Identify which cell holds the provided text, then report its [X, Y] central coordinate. 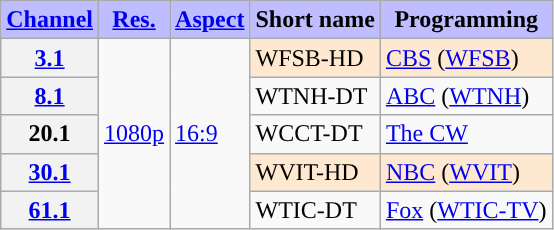
Programming [466, 20]
NBC (WVIT) [466, 172]
Short name [315, 20]
61.1 [50, 210]
1080p [134, 134]
Fox (WTIC-TV) [466, 210]
WTNH-DT [315, 96]
Channel [50, 20]
8.1 [50, 96]
Res. [134, 20]
The CW [466, 134]
WCCT-DT [315, 134]
WTIC-DT [315, 210]
WVIT-HD [315, 172]
16:9 [210, 134]
Aspect [210, 20]
3.1 [50, 58]
ABC (WTNH) [466, 96]
30.1 [50, 172]
20.1 [50, 134]
CBS (WFSB) [466, 58]
WFSB-HD [315, 58]
